For the text-containing cell, return its midpoint in [X, Y] coordinate format. 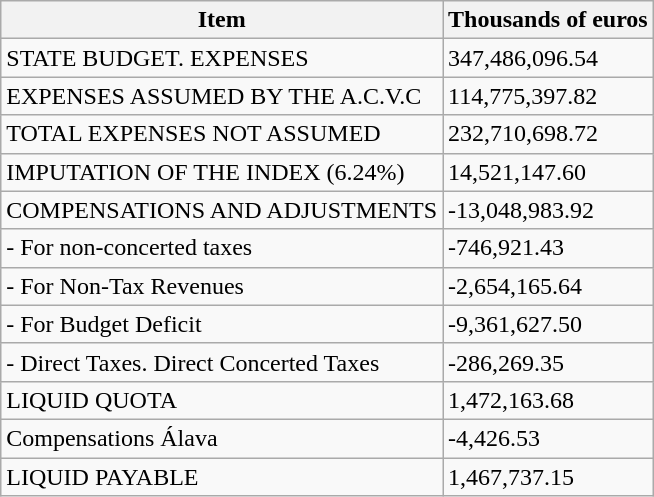
347,486,096.54 [548, 58]
232,710,698.72 [548, 134]
Compensations Álava [222, 438]
-9,361,627.50 [548, 324]
STATE BUDGET. EXPENSES [222, 58]
Thousands of euros [548, 20]
- For non-concerted taxes [222, 248]
- For Budget Deficit [222, 324]
-13,048,983.92 [548, 210]
-2,654,165.64 [548, 286]
- Direct Taxes. Direct Concerted Taxes [222, 362]
LIQUID PAYABLE [222, 477]
1,467,737.15 [548, 477]
14,521,147.60 [548, 172]
-286,269.35 [548, 362]
-746,921.43 [548, 248]
-4,426.53 [548, 438]
TOTAL EXPENSES NOT ASSUMED [222, 134]
- For Non-Tax Revenues [222, 286]
114,775,397.82 [548, 96]
EXPENSES ASSUMED BY THE A.C.V.C [222, 96]
IMPUTATION OF THE INDEX (6.24%) [222, 172]
Item [222, 20]
COMPENSATIONS AND ADJUSTMENTS [222, 210]
1,472,163.68 [548, 400]
LIQUID QUOTA [222, 400]
